Provide the (X, Y) coordinate of the cell's center where the given text is located.  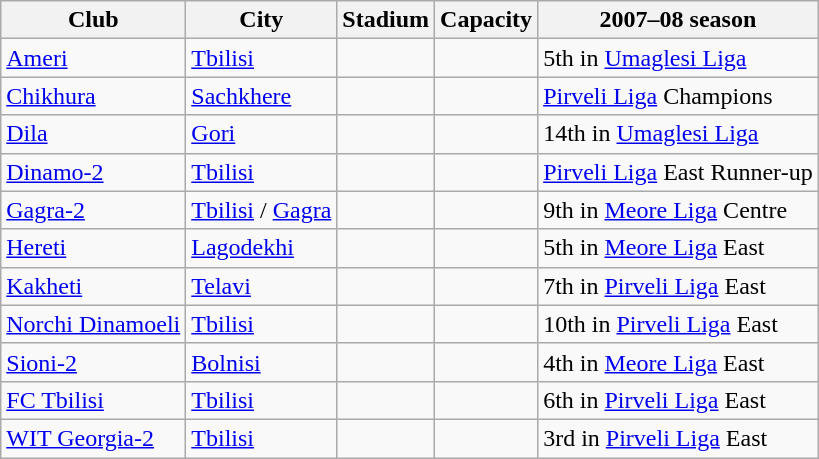
Dinamo-2 (94, 172)
6th in Pirveli Liga East (678, 400)
Bolnisi (262, 362)
7th in Pirveli Liga East (678, 286)
Pirveli Liga Champions (678, 96)
Capacity (486, 20)
5th in Meore Liga East (678, 248)
Club (94, 20)
2007–08 season (678, 20)
10th in Pirveli Liga East (678, 324)
Tbilisi / Gagra (262, 210)
Gagra-2 (94, 210)
5th in Umaglesi Liga (678, 58)
FC Tbilisi (94, 400)
9th in Meore Liga Centre (678, 210)
Gori (262, 134)
Lagodekhi (262, 248)
WIT Georgia-2 (94, 438)
Ameri (94, 58)
Stadium (386, 20)
Norchi Dinamoeli (94, 324)
Kakheti (94, 286)
14th in Umaglesi Liga (678, 134)
Hereti (94, 248)
Pirveli Liga East Runner-up (678, 172)
Sachkhere (262, 96)
City (262, 20)
Telavi (262, 286)
Dila (94, 134)
Sioni-2 (94, 362)
Chikhura (94, 96)
4th in Meore Liga East (678, 362)
3rd in Pirveli Liga East (678, 438)
